Determine the (x, y) coordinate at the center of the cell enclosing the given text.  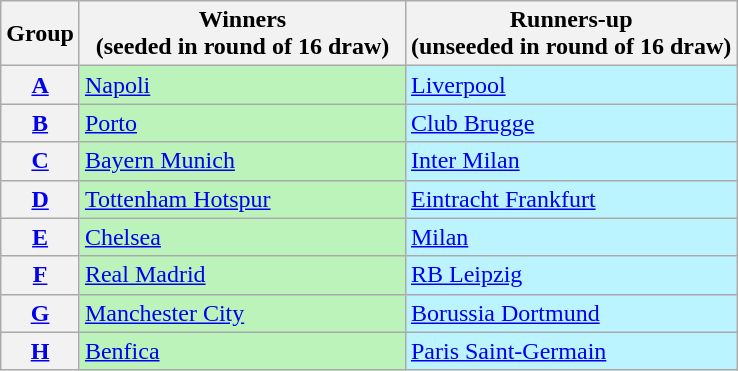
Winners(seeded in round of 16 draw) (242, 34)
C (40, 161)
F (40, 275)
Benfica (242, 351)
E (40, 237)
Chelsea (242, 237)
Bayern Munich (242, 161)
Runners-up(unseeded in round of 16 draw) (570, 34)
Paris Saint-Germain (570, 351)
A (40, 85)
Inter Milan (570, 161)
Club Brugge (570, 123)
Manchester City (242, 313)
Borussia Dortmund (570, 313)
Tottenham Hotspur (242, 199)
H (40, 351)
Liverpool (570, 85)
Real Madrid (242, 275)
Milan (570, 237)
D (40, 199)
Group (40, 34)
G (40, 313)
RB Leipzig (570, 275)
Eintracht Frankfurt (570, 199)
B (40, 123)
Napoli (242, 85)
Porto (242, 123)
